Scan for the cell matching the given text and deliver its (X, Y) coordinate at center. 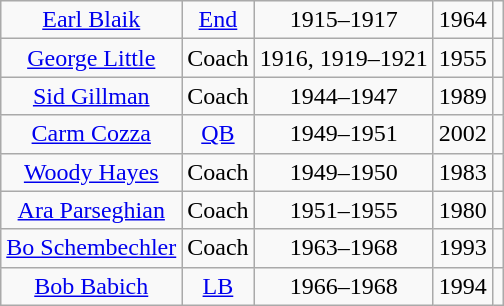
1980 (462, 210)
1944–1947 (344, 96)
1964 (462, 20)
Carm Cozza (92, 134)
1951–1955 (344, 210)
QB (218, 134)
1955 (462, 58)
1983 (462, 172)
1916, 1919–1921 (344, 58)
Ara Parseghian (92, 210)
LB (218, 286)
Woody Hayes (92, 172)
2002 (462, 134)
1993 (462, 248)
Bo Schembechler (92, 248)
1963–1968 (344, 248)
1949–1950 (344, 172)
1915–1917 (344, 20)
1949–1951 (344, 134)
1989 (462, 96)
End (218, 20)
George Little (92, 58)
Earl Blaik (92, 20)
Bob Babich (92, 286)
1994 (462, 286)
Sid Gillman (92, 96)
1966–1968 (344, 286)
